Capture the cell that displays the provided text and extract its (x, y) central coordinate. 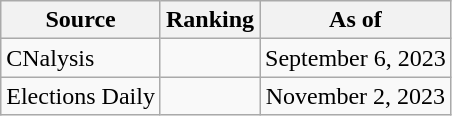
Elections Daily (81, 96)
Ranking (210, 20)
As of (356, 20)
CNalysis (81, 58)
Source (81, 20)
November 2, 2023 (356, 96)
September 6, 2023 (356, 58)
